Find where the given text appears and provide that cell's center as [X, Y] coordinate. 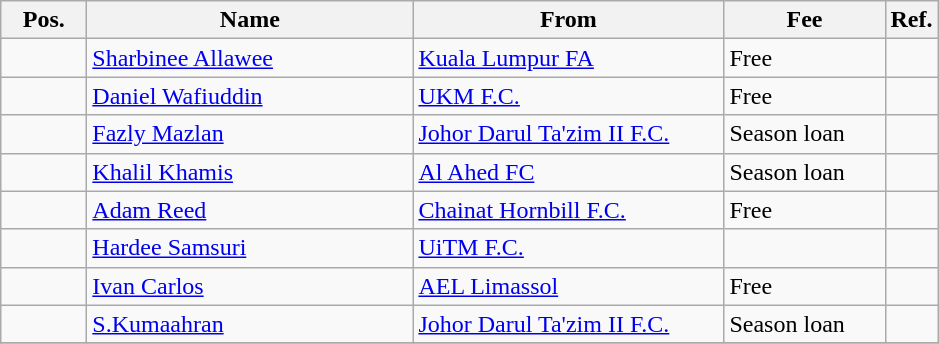
S.Kumaahran [250, 324]
Chainat Hornbill F.C. [568, 210]
Kuala Lumpur FA [568, 58]
Daniel Wafiuddin [250, 96]
AEL Limassol [568, 286]
Khalil Khamis [250, 172]
From [568, 20]
Fazly Mazlan [250, 134]
UiTM F.C. [568, 248]
Hardee Samsuri [250, 248]
Sharbinee Allawee [250, 58]
Name [250, 20]
Ref. [912, 20]
Adam Reed [250, 210]
Pos. [44, 20]
Ivan Carlos [250, 286]
UKM F.C. [568, 96]
Fee [804, 20]
Al Ahed FC [568, 172]
